Provide the (x, y) coordinate of the cell's center where the given text is located.  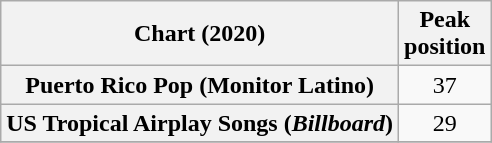
29 (445, 123)
37 (445, 85)
Puerto Rico Pop (Monitor Latino) (200, 85)
US Tropical Airplay Songs (Billboard) (200, 123)
Peakposition (445, 34)
Chart (2020) (200, 34)
